Provide the (X, Y) coordinate of the cell's center where the given text is located.  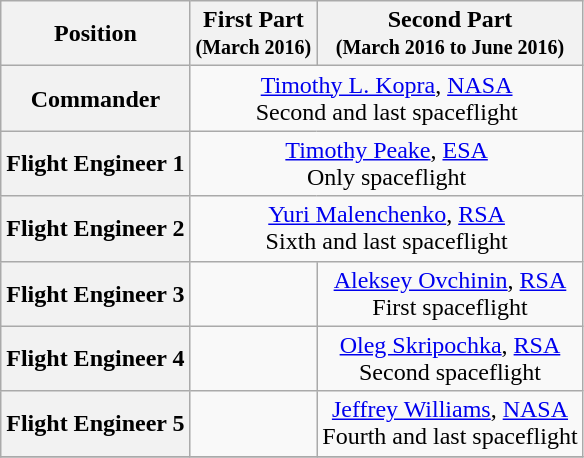
Second Part(March 2016 to June 2016) (450, 34)
Oleg Skripochka, RSASecond spaceflight (450, 358)
Aleksey Ovchinin, RSAFirst spaceflight (450, 294)
Flight Engineer 2 (96, 228)
Flight Engineer 1 (96, 164)
First Part(March 2016) (254, 34)
Timothy Peake, ESAOnly spaceflight (386, 164)
Flight Engineer 5 (96, 424)
Jeffrey Williams, NASAFourth and last spaceflight (450, 424)
Flight Engineer 3 (96, 294)
Position (96, 34)
Timothy L. Kopra, NASA Second and last spaceflight (386, 98)
Flight Engineer 4 (96, 358)
Commander (96, 98)
Yuri Malenchenko, RSASixth and last spaceflight (386, 228)
